Scan for the cell matching the given text and deliver its [X, Y] coordinate at center. 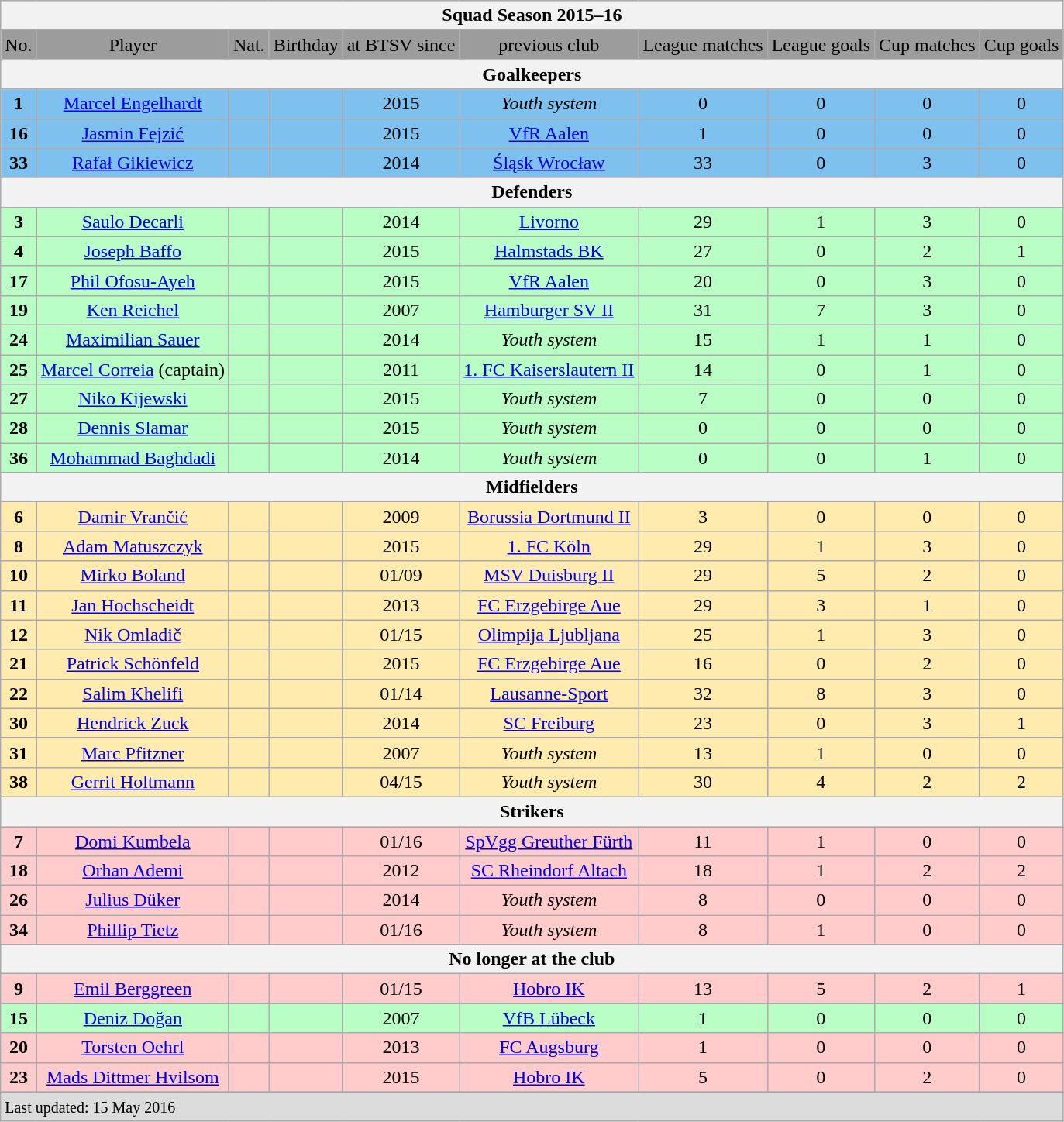
Salim Khelifi [133, 694]
34 [19, 930]
1. FC Kaiserslautern II [549, 370]
Mohammad Baghdadi [133, 458]
Borussia Dortmund II [549, 517]
Cup matches [928, 45]
Phillip Tietz [133, 930]
Olimpija Ljubljana [549, 635]
Marc Pfitzner [133, 752]
Midfielders [532, 487]
Lausanne-Sport [549, 694]
Torsten Oehrl [133, 1048]
1. FC Köln [549, 546]
Mads Dittmer Hvilsom [133, 1077]
SC Freiburg [549, 723]
32 [703, 694]
2011 [401, 370]
Adam Matuszczyk [133, 546]
01/09 [401, 576]
38 [19, 782]
Goalkeepers [532, 74]
Ken Reichel [133, 310]
Damir Vrančić [133, 517]
Joseph Baffo [133, 251]
01/14 [401, 694]
FC Augsburg [549, 1048]
Livorno [549, 222]
No longer at the club [532, 959]
Strikers [532, 811]
Deniz Doğan [133, 1018]
28 [19, 428]
Patrick Schönfeld [133, 664]
League goals [821, 45]
No. [19, 45]
Marcel Engelhardt [133, 104]
Dennis Slamar [133, 428]
2012 [401, 871]
26 [19, 900]
6 [19, 517]
Phil Ofosu-Ayeh [133, 280]
Defenders [532, 192]
Rafał Gikiewicz [133, 163]
VfB Lübeck [549, 1018]
Julius Düker [133, 900]
21 [19, 664]
Birthday [305, 45]
12 [19, 635]
10 [19, 576]
22 [19, 694]
Marcel Correia (captain) [133, 370]
Cup goals [1021, 45]
League matches [703, 45]
Last updated: 15 May 2016 [532, 1107]
Mirko Boland [133, 576]
04/15 [401, 782]
SC Rheindorf Altach [549, 871]
Emil Berggreen [133, 989]
Halmstads BK [549, 251]
Hamburger SV II [549, 310]
36 [19, 458]
previous club [549, 45]
Gerrit Holtmann [133, 782]
24 [19, 339]
17 [19, 280]
9 [19, 989]
19 [19, 310]
MSV Duisburg II [549, 576]
Nik Omladič [133, 635]
2009 [401, 517]
Nat. [249, 45]
at BTSV since [401, 45]
14 [703, 370]
Player [133, 45]
Saulo Decarli [133, 222]
Jan Hochscheidt [133, 605]
Squad Season 2015–16 [532, 15]
Jasmin Fejzić [133, 133]
SpVgg Greuther Fürth [549, 841]
Orhan Ademi [133, 871]
Hendrick Zuck [133, 723]
Domi Kumbela [133, 841]
Niko Kijewski [133, 399]
Śląsk Wrocław [549, 163]
Maximilian Sauer [133, 339]
